Find where the given text appears and provide that cell's center as [X, Y] coordinate. 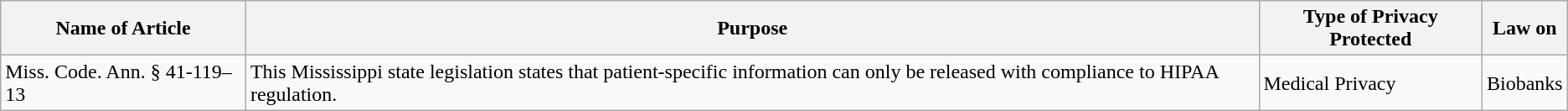
Biobanks [1524, 82]
This Mississippi state legislation states that patient-specific information can only be released with compliance to HIPAA regulation. [752, 82]
Medical Privacy [1370, 82]
Name of Article [124, 29]
Purpose [752, 29]
Type of Privacy Protected [1370, 29]
Miss. Code. Ann. § 41-119–13 [124, 82]
Law on [1524, 29]
